For the text-containing cell, return its midpoint in [X, Y] coordinate format. 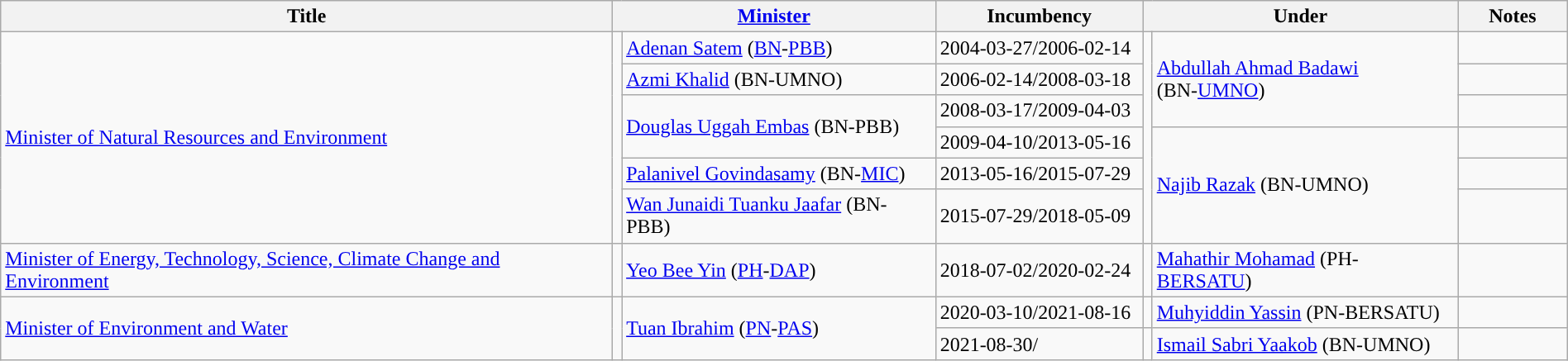
Notes [1513, 17]
Palanivel Govindasamy (BN-MIC) [779, 173]
2013-05-16/2015-07-29 [1039, 173]
Mahathir Mohamad (PH-BERSATU) [1305, 269]
Under [1300, 17]
Muhyiddin Yassin (PN-BERSATU) [1305, 312]
Minister of Natural Resources and Environment [307, 137]
2006-02-14/2008-03-18 [1039, 79]
2008-03-17/2009-04-03 [1039, 111]
2018-07-02/2020-02-24 [1039, 269]
Douglas Uggah Embas (BN-PBB) [779, 126]
Wan Junaidi Tuanku Jaafar (BN-PBB) [779, 216]
Title [307, 17]
2015-07-29/2018-05-09 [1039, 216]
Najib Razak (BN-UMNO) [1305, 185]
2020-03-10/2021-08-16 [1039, 312]
Abdullah Ahmad Badawi(BN-UMNO) [1305, 79]
Minister of Environment and Water [307, 328]
Incumbency [1039, 17]
Minister [774, 17]
2009-04-10/2013-05-16 [1039, 142]
Adenan Satem (BN-PBB) [779, 48]
Yeo Bee Yin (PH-DAP) [779, 269]
2004-03-27/2006-02-14 [1039, 48]
Tuan Ibrahim (PN-PAS) [779, 328]
Minister of Energy, Technology, Science, Climate Change and Environment [307, 269]
Azmi Khalid (BN-UMNO) [779, 79]
Ismail Sabri Yaakob (BN-UMNO) [1305, 344]
2021-08-30/ [1039, 344]
